Output the (x, y) coordinate of the center of the cell containing the given text.  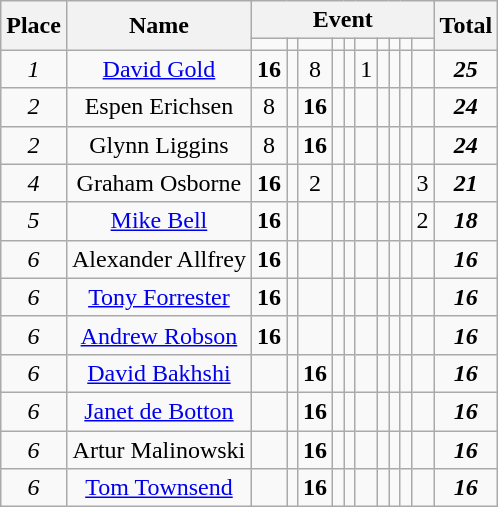
David Gold (158, 69)
Janet de Botton (158, 411)
21 (466, 183)
Alexander Allfrey (158, 259)
Artur Malinowski (158, 449)
18 (466, 221)
Tom Townsend (158, 488)
Glynn Liggins (158, 145)
Mike Bell (158, 221)
Andrew Robson (158, 335)
4 (34, 183)
25 (466, 69)
Event (342, 20)
David Bakhshi (158, 373)
3 (422, 183)
Graham Osborne (158, 183)
Place (34, 26)
Tony Forrester (158, 297)
Name (158, 26)
Espen Erichsen (158, 107)
Total (466, 26)
5 (34, 221)
